Return the [x, y] coordinate for the center point of the cell that contains the specified text.  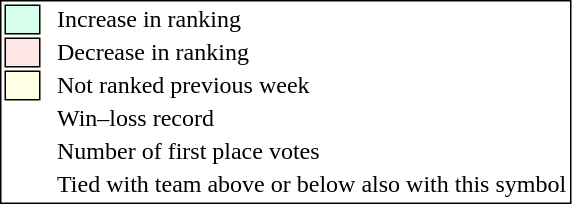
Increase in ranking [312, 19]
Not ranked previous week [312, 85]
Win–loss record [312, 119]
Tied with team above or below also with this symbol [312, 185]
Decrease in ranking [312, 53]
Number of first place votes [312, 151]
